From the cell containing the given text, extract its center point as (X, Y) coordinate. 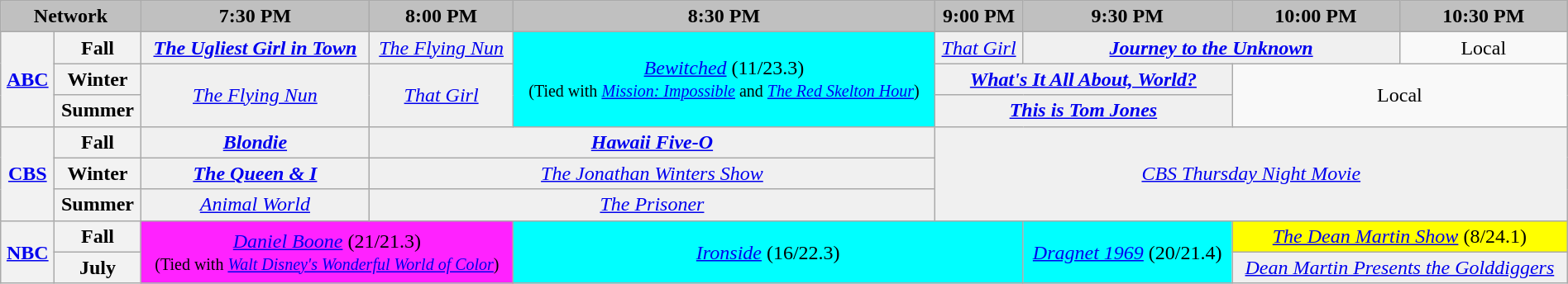
Ironside (16/22.3) (768, 252)
This is Tom Jones (1083, 111)
The Prisoner (653, 205)
8:00 PM (442, 17)
Journey to the Unknown (1211, 48)
The Ugliest Girl in Town (255, 48)
The Queen & I (255, 173)
9:30 PM (1128, 17)
Dean Martin Presents the Golddiggers (1400, 267)
Bewitched (11/23.3)(Tied with Mission: Impossible and The Red Skelton Hour) (724, 79)
The Dean Martin Show (8/24.1) (1400, 236)
9:00 PM (979, 17)
Dragnet 1969 (20/21.4) (1128, 252)
Hawaii Five-O (653, 142)
8:30 PM (724, 17)
ABC (28, 79)
CBS Thursday Night Movie (1250, 173)
July (98, 267)
10:00 PM (1317, 17)
10:30 PM (1484, 17)
Animal World (255, 205)
NBC (28, 252)
Network (71, 17)
7:30 PM (255, 17)
Blondie (255, 142)
The Jonathan Winters Show (653, 173)
CBS (28, 173)
What's It All About, World? (1083, 79)
Daniel Boone (21/21.3)(Tied with Walt Disney's Wonderful World of Color) (327, 252)
